Scan for the cell matching the given text and deliver its [x, y] coordinate at center. 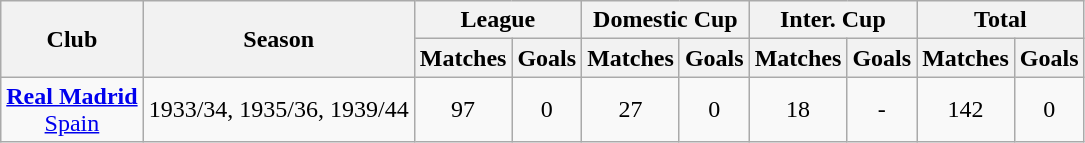
Total [1000, 20]
Real MadridSpain [72, 110]
Club [72, 39]
Inter. Cup [832, 20]
Domestic Cup [666, 20]
142 [966, 110]
18 [798, 110]
- [882, 110]
1933/34, 1935/36, 1939/44 [278, 110]
Season [278, 39]
League [498, 20]
27 [631, 110]
97 [463, 110]
